Return [x, y] of the center of cell containing provided text 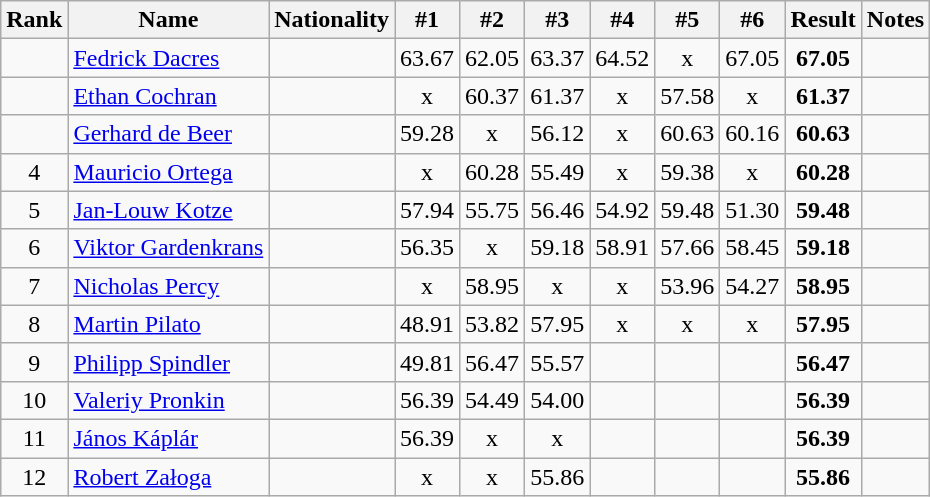
8 [34, 324]
48.91 [426, 324]
Gerhard de Beer [168, 134]
55.57 [558, 362]
59.28 [426, 134]
12 [34, 477]
60.16 [752, 134]
9 [34, 362]
#5 [688, 20]
Name [168, 20]
56.46 [558, 210]
54.00 [558, 400]
55.75 [492, 210]
5 [34, 210]
53.96 [688, 286]
7 [34, 286]
58.91 [622, 248]
Viktor Gardenkrans [168, 248]
#1 [426, 20]
#6 [752, 20]
Fedrick Dacres [168, 58]
Valeriy Pronkin [168, 400]
Ethan Cochran [168, 96]
10 [34, 400]
Robert Załoga [168, 477]
53.82 [492, 324]
János Káplár [168, 438]
60.37 [492, 96]
59.38 [688, 172]
Result [823, 20]
#2 [492, 20]
Notes [895, 20]
57.94 [426, 210]
Rank [34, 20]
4 [34, 172]
54.92 [622, 210]
57.66 [688, 248]
57.58 [688, 96]
63.67 [426, 58]
49.81 [426, 362]
Nicholas Percy [168, 286]
Martin Pilato [168, 324]
#4 [622, 20]
54.27 [752, 286]
6 [34, 248]
55.49 [558, 172]
Jan-Louw Kotze [168, 210]
56.12 [558, 134]
#3 [558, 20]
64.52 [622, 58]
Mauricio Ortega [168, 172]
Philipp Spindler [168, 362]
54.49 [492, 400]
56.35 [426, 248]
62.05 [492, 58]
58.45 [752, 248]
51.30 [752, 210]
11 [34, 438]
63.37 [558, 58]
Nationality [332, 20]
